Capture the cell that displays the provided text and extract its (X, Y) central coordinate. 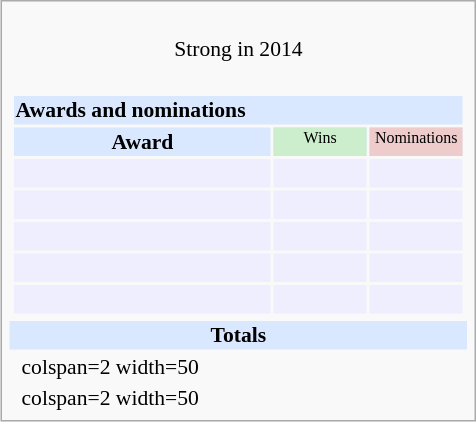
Awards and nominations (238, 110)
Totals (239, 335)
Strong in 2014 (239, 36)
Wins (320, 141)
Nominations (416, 141)
Award (142, 141)
Awards and nominations Award Wins Nominations (239, 192)
